Extract the (x, y) coordinate from the center of the cell holding the provided text.  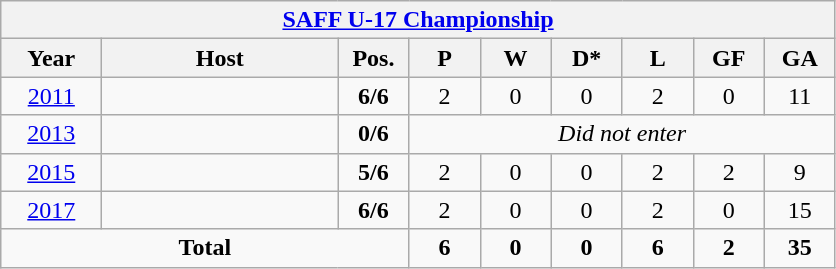
2015 (52, 172)
Did not enter (622, 134)
2013 (52, 134)
SAFF U-17 Championship (418, 20)
Host (220, 58)
GF (728, 58)
9 (800, 172)
P (444, 58)
0/6 (374, 134)
Pos. (374, 58)
2017 (52, 210)
Total (205, 248)
2011 (52, 96)
L (658, 58)
35 (800, 248)
5/6 (374, 172)
Year (52, 58)
GA (800, 58)
11 (800, 96)
D* (586, 58)
W (516, 58)
15 (800, 210)
